Return [X, Y] of the center of cell containing provided text 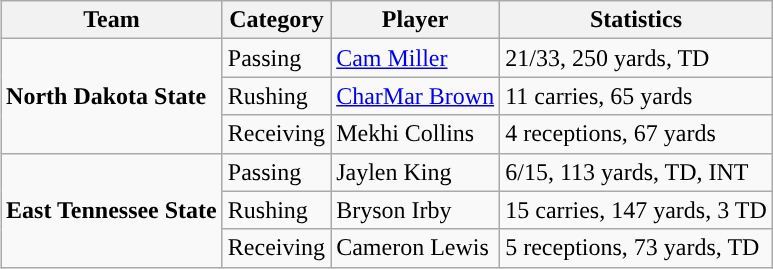
North Dakota State [112, 96]
4 receptions, 67 yards [636, 134]
East Tennessee State [112, 210]
Mekhi Collins [416, 134]
Cameron Lewis [416, 248]
Bryson Irby [416, 210]
5 receptions, 73 yards, TD [636, 248]
21/33, 250 yards, TD [636, 58]
Team [112, 20]
Jaylen King [416, 172]
11 carries, 65 yards [636, 96]
15 carries, 147 yards, 3 TD [636, 210]
Statistics [636, 20]
Category [276, 20]
Cam Miller [416, 58]
Player [416, 20]
CharMar Brown [416, 96]
6/15, 113 yards, TD, INT [636, 172]
